Locate the cell with the specified text and output its [X, Y] center coordinate. 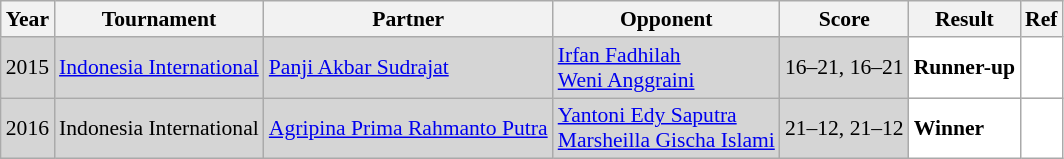
16–21, 16–21 [844, 68]
Agripina Prima Rahmanto Putra [408, 128]
Ref [1041, 19]
Result [964, 19]
2016 [28, 128]
Partner [408, 19]
Winner [964, 128]
2015 [28, 68]
Tournament [159, 19]
Score [844, 19]
Year [28, 19]
21–12, 21–12 [844, 128]
Irfan Fadhilah Weni Anggraini [666, 68]
Runner-up [964, 68]
Yantoni Edy Saputra Marsheilla Gischa Islami [666, 128]
Opponent [666, 19]
Panji Akbar Sudrajat [408, 68]
